For the text-containing cell, return its midpoint in [X, Y] coordinate format. 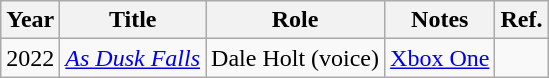
Dale Holt (voice) [296, 58]
Year [30, 20]
Ref. [522, 20]
2022 [30, 58]
As Dusk Falls [133, 58]
Role [296, 20]
Xbox One [440, 58]
Title [133, 20]
Notes [440, 20]
